Detect which cell encompasses the target text, then output its [x, y] center coordinate. 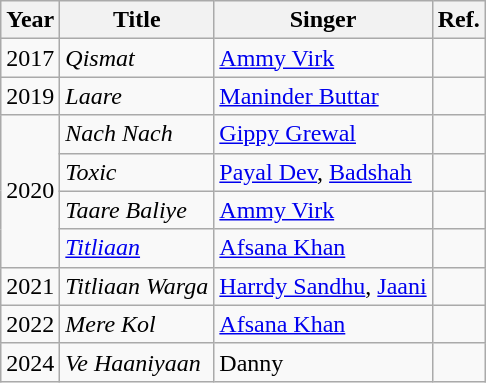
2017 [30, 58]
Laare [137, 96]
Taare Baliye [137, 210]
Title [137, 20]
Singer [323, 20]
2020 [30, 191]
2024 [30, 362]
2019 [30, 96]
Danny [323, 362]
Year [30, 20]
Titliaan [137, 248]
Toxic [137, 172]
Titliaan Warga [137, 286]
Ref. [458, 20]
Gippy Grewal [323, 134]
Payal Dev, Badshah [323, 172]
2021 [30, 286]
Nach Nach [137, 134]
Ve Haaniyaan [137, 362]
2022 [30, 324]
Harrdy Sandhu, Jaani [323, 286]
Qismat [137, 58]
Mere Kol [137, 324]
Maninder Buttar [323, 96]
